Search for the cell housing the specified text and yield its [X, Y] center coordinate. 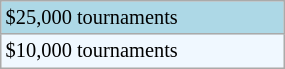
$10,000 tournaments [142, 51]
$25,000 tournaments [142, 17]
